Find where the given text appears and provide that cell's center as (x, y) coordinate. 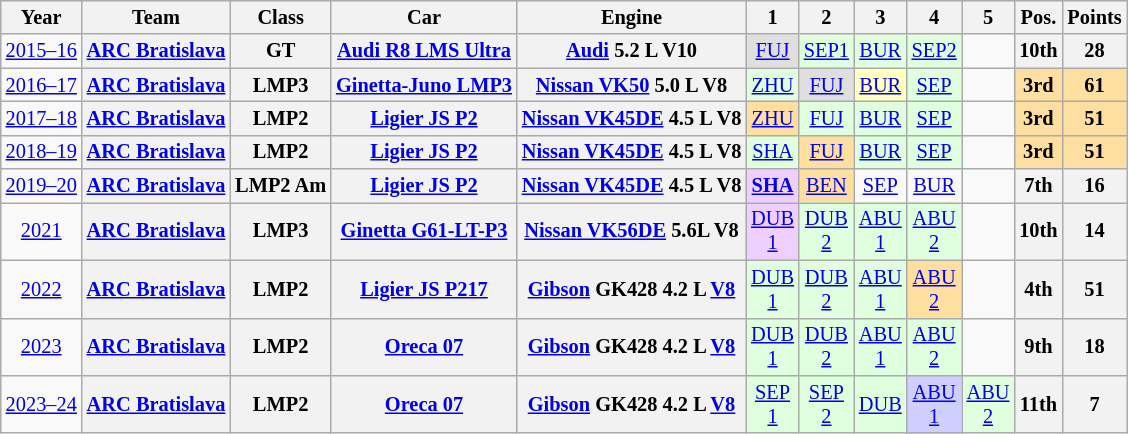
Engine (632, 17)
2017–18 (42, 118)
3 (880, 17)
7 (1095, 404)
Class (280, 17)
2023 (42, 347)
2 (826, 17)
16 (1095, 186)
Nissan VK50 5.0 L V8 (632, 85)
1 (772, 17)
Points (1095, 17)
2016–17 (42, 85)
11th (1038, 404)
2023–24 (42, 404)
GT (280, 51)
BEN (826, 186)
DUB (880, 404)
2018–19 (42, 152)
2019–20 (42, 186)
Audi 5.2 L V10 (632, 51)
Audi R8 LMS Ultra (424, 51)
14 (1095, 231)
4th (1038, 289)
Ginetta G61-LT-P3 (424, 231)
9th (1038, 347)
28 (1095, 51)
2021 (42, 231)
2015–16 (42, 51)
2022 (42, 289)
7th (1038, 186)
Team (156, 17)
5 (988, 17)
Car (424, 17)
Nissan VK56DE 5.6L V8 (632, 231)
Ginetta-Juno LMP3 (424, 85)
Ligier JS P217 (424, 289)
18 (1095, 347)
Year (42, 17)
Pos. (1038, 17)
4 (934, 17)
61 (1095, 85)
LMP2 Am (280, 186)
